Extract the (X, Y) coordinate from the center of the cell holding the provided text.  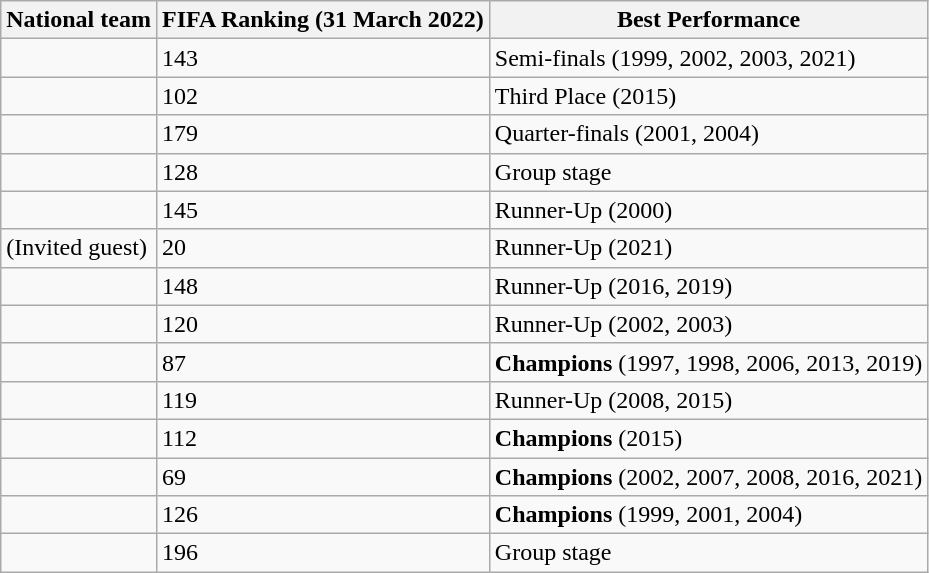
Runner-Up (2002, 2003) (708, 324)
Runner-Up (2000) (708, 210)
Quarter-finals (2001, 2004) (708, 134)
126 (322, 515)
Best Performance (708, 20)
179 (322, 134)
145 (322, 210)
148 (322, 286)
20 (322, 248)
(Invited guest) (79, 248)
Semi-finals (1999, 2002, 2003, 2021) (708, 58)
FIFA Ranking (31 March 2022) (322, 20)
119 (322, 400)
National team (79, 20)
Champions (2002, 2007, 2008, 2016, 2021) (708, 477)
Third Place (2015) (708, 96)
196 (322, 553)
Champions (2015) (708, 438)
128 (322, 172)
Runner-Up (2008, 2015) (708, 400)
112 (322, 438)
Champions (1997, 1998, 2006, 2013, 2019) (708, 362)
Champions (1999, 2001, 2004) (708, 515)
143 (322, 58)
102 (322, 96)
Runner-Up (2016, 2019) (708, 286)
87 (322, 362)
120 (322, 324)
Runner-Up (2021) (708, 248)
69 (322, 477)
